Pinpoint the cell where the given text exists, returning its (x, y) midpoint coordinate. 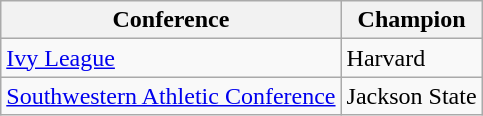
Jackson State (412, 96)
Ivy League (171, 58)
Conference (171, 20)
Harvard (412, 58)
Champion (412, 20)
Southwestern Athletic Conference (171, 96)
